From the cell containing the given text, extract its center point as [X, Y] coordinate. 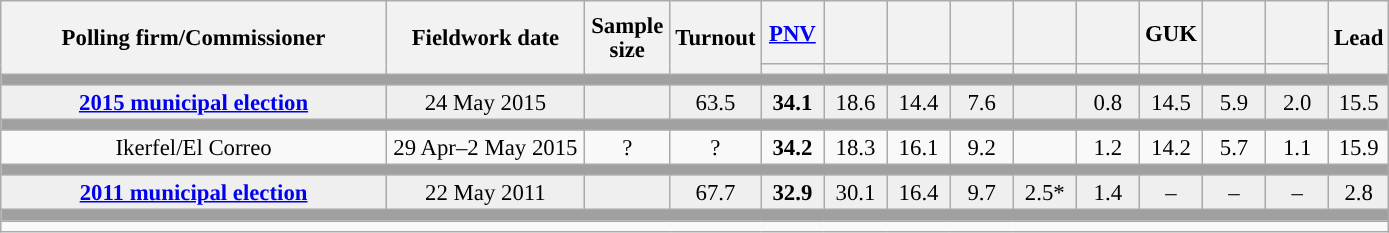
2.5* [1044, 194]
1.1 [1298, 148]
Ikerfel/El Correo [194, 148]
1.4 [1108, 194]
30.1 [856, 194]
5.7 [1234, 148]
32.9 [792, 194]
14.5 [1170, 102]
7.6 [982, 102]
PNV [792, 32]
18.3 [856, 148]
24 May 2015 [485, 102]
34.1 [792, 102]
2015 municipal election [194, 102]
Fieldwork date [485, 38]
9.2 [982, 148]
GUK [1170, 32]
2.0 [1298, 102]
2011 municipal election [194, 194]
34.2 [792, 148]
18.6 [856, 102]
Turnout [716, 38]
Polling firm/Commissioner [194, 38]
16.1 [918, 148]
16.4 [918, 194]
22 May 2011 [485, 194]
1.2 [1108, 148]
15.5 [1359, 102]
29 Apr–2 May 2015 [485, 148]
15.9 [1359, 148]
67.7 [716, 194]
63.5 [716, 102]
5.9 [1234, 102]
9.7 [982, 194]
0.8 [1108, 102]
Sample size [627, 38]
Lead [1359, 38]
14.2 [1170, 148]
14.4 [918, 102]
2.8 [1359, 194]
